Detect which cell encompasses the target text, then output its (x, y) center coordinate. 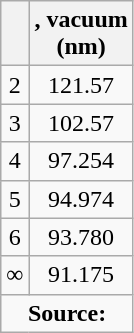
97.254 (81, 161)
94.974 (81, 199)
2 (15, 85)
91.175 (81, 275)
6 (15, 237)
5 (15, 199)
93.780 (81, 237)
3 (15, 123)
102.57 (81, 123)
, vacuum(nm) (81, 34)
121.57 (81, 85)
4 (15, 161)
∞ (15, 275)
Source: (68, 313)
